Determine the (x, y) coordinate at the center of the cell enclosing the given text.  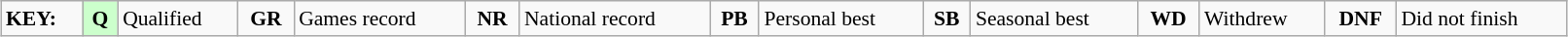
DNF (1361, 18)
PB (735, 18)
WD (1168, 18)
Games record (379, 18)
Seasonal best (1054, 18)
Withdrew (1263, 18)
Personal best (840, 18)
Q (100, 18)
NR (492, 18)
KEY: (42, 18)
National record (615, 18)
Did not finish (1481, 18)
GR (267, 18)
Qualified (178, 18)
SB (947, 18)
